Search for the cell housing the specified text and yield its [x, y] center coordinate. 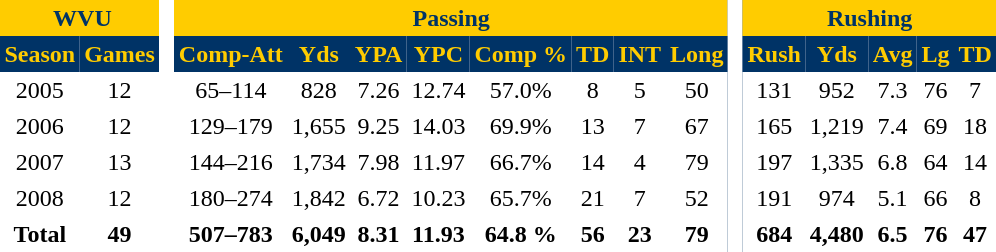
1,655 [318, 126]
65.7% [521, 198]
INT [640, 54]
4,480 [836, 234]
1,734 [318, 162]
7.26 [378, 90]
9.25 [378, 126]
14.03 [438, 126]
7.4 [892, 126]
191 [774, 198]
Avg [892, 54]
131 [774, 90]
Comp-Att [230, 54]
180–274 [230, 198]
4 [640, 162]
2008 [40, 198]
Season [40, 54]
66.7% [521, 162]
6.5 [892, 234]
57.0% [521, 90]
Comp % [521, 54]
2005 [40, 90]
2007 [40, 162]
129–179 [230, 126]
69.9% [521, 126]
507–783 [230, 234]
Rush [774, 54]
23 [640, 234]
7.3 [892, 90]
10.23 [438, 198]
YPA [378, 54]
50 [697, 90]
Games [120, 54]
21 [593, 198]
1,219 [836, 126]
952 [836, 90]
67 [697, 126]
Total [40, 234]
Lg [936, 54]
47 [975, 234]
974 [836, 198]
165 [774, 126]
6.8 [892, 162]
64.8 % [521, 234]
Rushing [870, 18]
8.31 [378, 234]
52 [697, 198]
49 [120, 234]
64 [936, 162]
5.1 [892, 198]
828 [318, 90]
684 [774, 234]
Passing [451, 18]
11.97 [438, 162]
56 [593, 234]
144–216 [230, 162]
1,335 [836, 162]
12.74 [438, 90]
2006 [40, 126]
WVU [80, 18]
197 [774, 162]
11.93 [438, 234]
1,842 [318, 198]
6,049 [318, 234]
69 [936, 126]
Long [697, 54]
YPC [438, 54]
7.98 [378, 162]
5 [640, 90]
6.72 [378, 198]
65–114 [230, 90]
66 [936, 198]
18 [975, 126]
